Pinpoint the cell where the given text exists, returning its (x, y) midpoint coordinate. 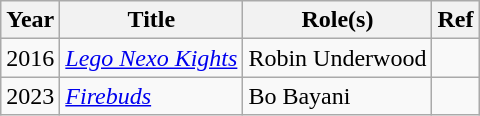
Role(s) (338, 20)
Robin Underwood (338, 58)
2016 (30, 58)
Ref (456, 20)
Bo Bayani (338, 96)
Title (152, 20)
2023 (30, 96)
Year (30, 20)
Lego Nexo Kights (152, 58)
Firebuds (152, 96)
